Search for the cell housing the specified text and yield its (x, y) center coordinate. 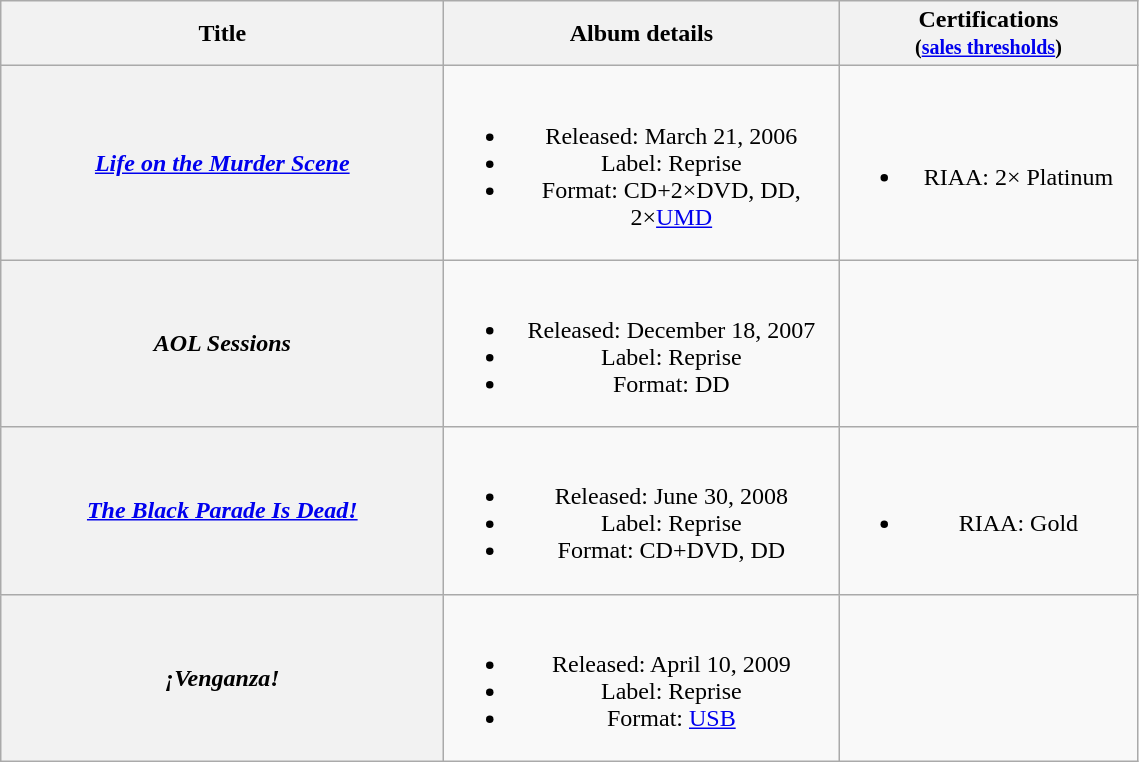
Released: June 30, 2008Label: RepriseFormat: CD+DVD, DD (642, 510)
The Black Parade Is Dead! (222, 510)
Life on the Murder Scene (222, 163)
¡Venganza! (222, 678)
Released: March 21, 2006Label: RepriseFormat: CD+2×DVD, DD, 2×UMD (642, 163)
Released: December 18, 2007Label: RepriseFormat: DD (642, 344)
AOL Sessions (222, 344)
Title (222, 34)
Certifications(sales thresholds) (988, 34)
RIAA: Gold (988, 510)
Album details (642, 34)
RIAA: 2× Platinum (988, 163)
Released: April 10, 2009Label: RepriseFormat: USB (642, 678)
